Output the (X, Y) coordinate of the center of the cell containing the given text.  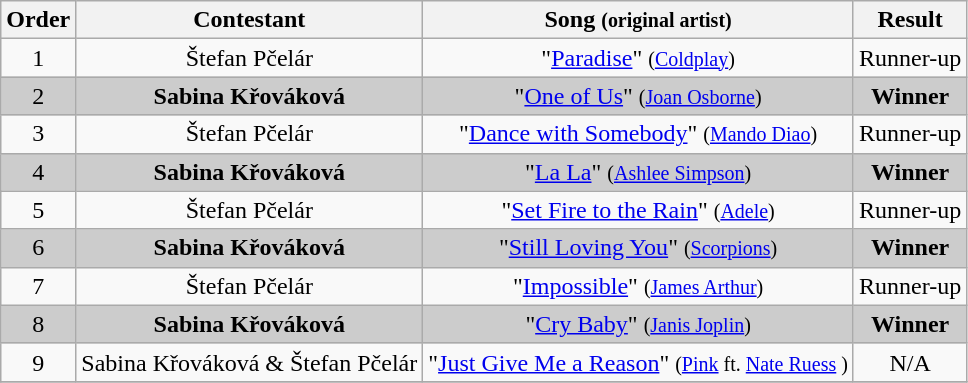
"Cry Baby" (Janis Joplin) (638, 324)
9 (38, 362)
Song (original artist) (638, 20)
N/A (910, 362)
7 (38, 286)
Contestant (250, 20)
"Just Give Me a Reason" (Pink ft. Nate Ruess ) (638, 362)
Sabina Křováková & Štefan Pčelár (250, 362)
3 (38, 134)
"Impossible" (James Arthur) (638, 286)
5 (38, 210)
"Still Loving You" (Scorpions) (638, 248)
Order (38, 20)
"Set Fire to the Rain" (Adele) (638, 210)
2 (38, 96)
Result (910, 20)
"Dance with Somebody" (Mando Diao) (638, 134)
"Paradise" (Coldplay) (638, 58)
8 (38, 324)
"One of Us" (Joan Osborne) (638, 96)
6 (38, 248)
"La La" (Ashlee Simpson) (638, 172)
1 (38, 58)
4 (38, 172)
